Search for the cell housing the specified text and yield its (X, Y) center coordinate. 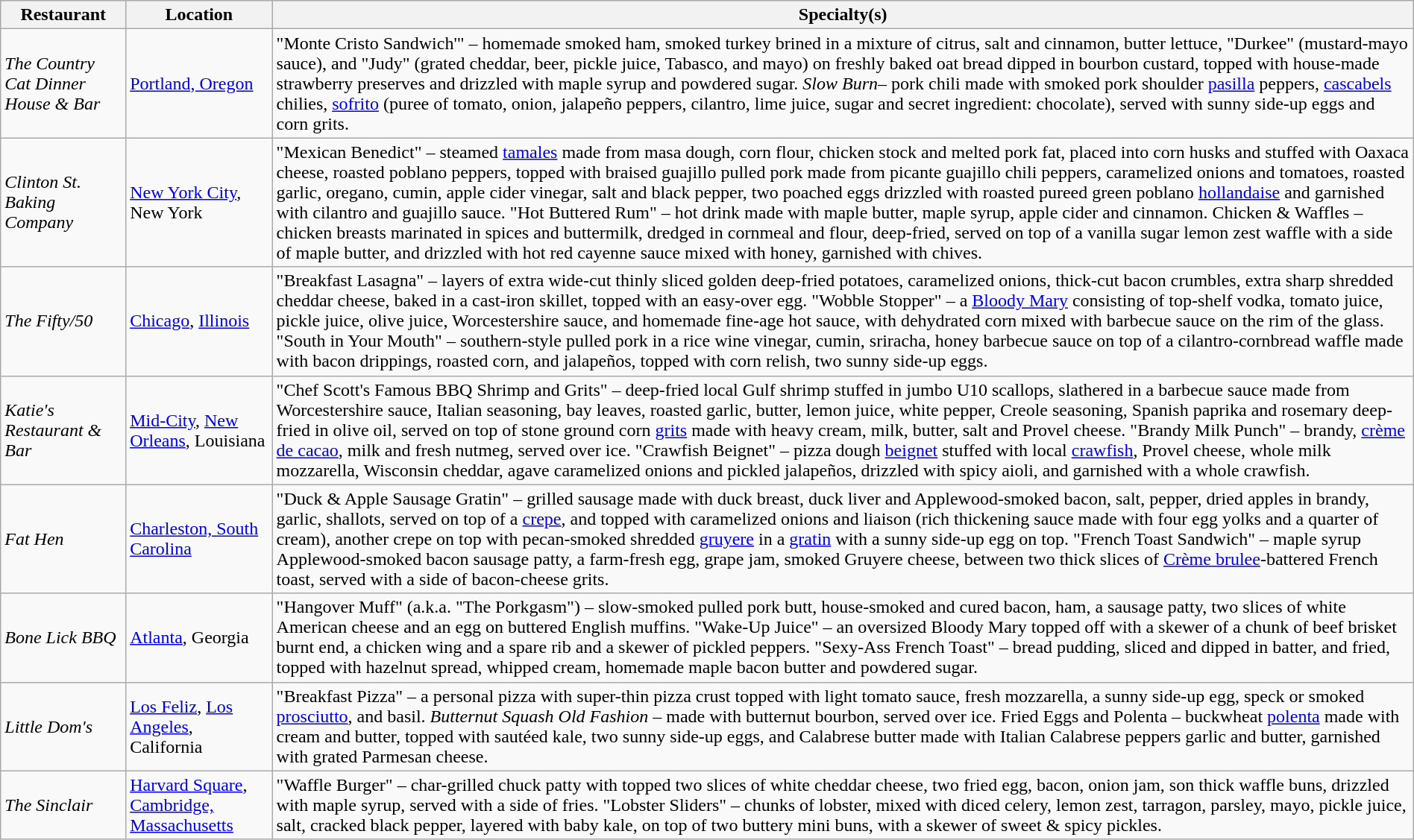
The Sinclair (63, 805)
Little Dom's (63, 726)
Harvard Square, Cambridge, Massachusetts (199, 805)
Atlanta, Georgia (199, 638)
Mid-City, New Orleans, Louisiana (199, 430)
Fat Hen (63, 539)
Specialty(s) (843, 15)
Chicago, Illinois (199, 321)
Restaurant (63, 15)
Charleston, South Carolina (199, 539)
Bone Lick BBQ (63, 638)
Los Feliz, Los Angeles, California (199, 726)
Location (199, 15)
Portland, Oregon (199, 83)
The Country Cat Dinner House & Bar (63, 83)
New York City, New York (199, 203)
The Fifty/50 (63, 321)
Clinton St. Baking Company (63, 203)
Katie's Restaurant & Bar (63, 430)
